Find where the given text appears and provide that cell's center as (x, y) coordinate. 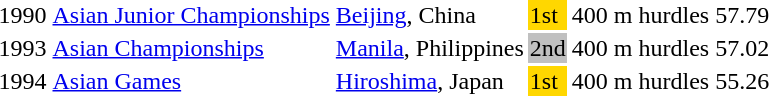
Asian Games (191, 81)
Manila, Philippines (430, 48)
Asian Junior Championships (191, 15)
2nd (548, 48)
Beijing, China (430, 15)
Hiroshima, Japan (430, 81)
Asian Championships (191, 48)
